Provide the [X, Y] coordinate of the cell's center where the given text is located.  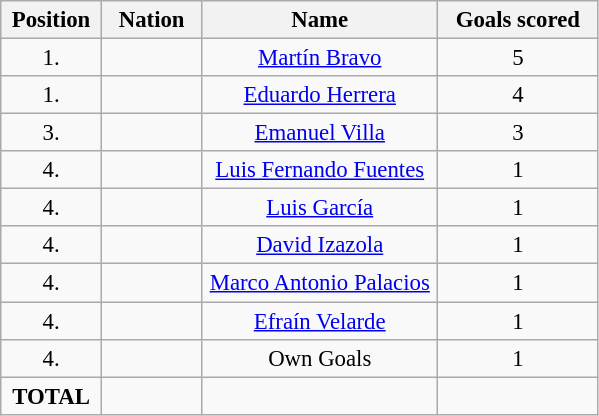
Goals scored [518, 20]
David Izazola [320, 245]
3 [518, 133]
Name [320, 20]
Eduardo Herrera [320, 95]
Martín Bravo [320, 58]
3. [52, 133]
Nation [152, 20]
TOTAL [52, 396]
Own Goals [320, 358]
Emanuel Villa [320, 133]
Luis Fernando Fuentes [320, 170]
Position [52, 20]
Luis García [320, 208]
4 [518, 95]
Efraín Velarde [320, 321]
5 [518, 58]
Marco Antonio Palacios [320, 283]
